For the text-containing cell, return its midpoint in (x, y) coordinate format. 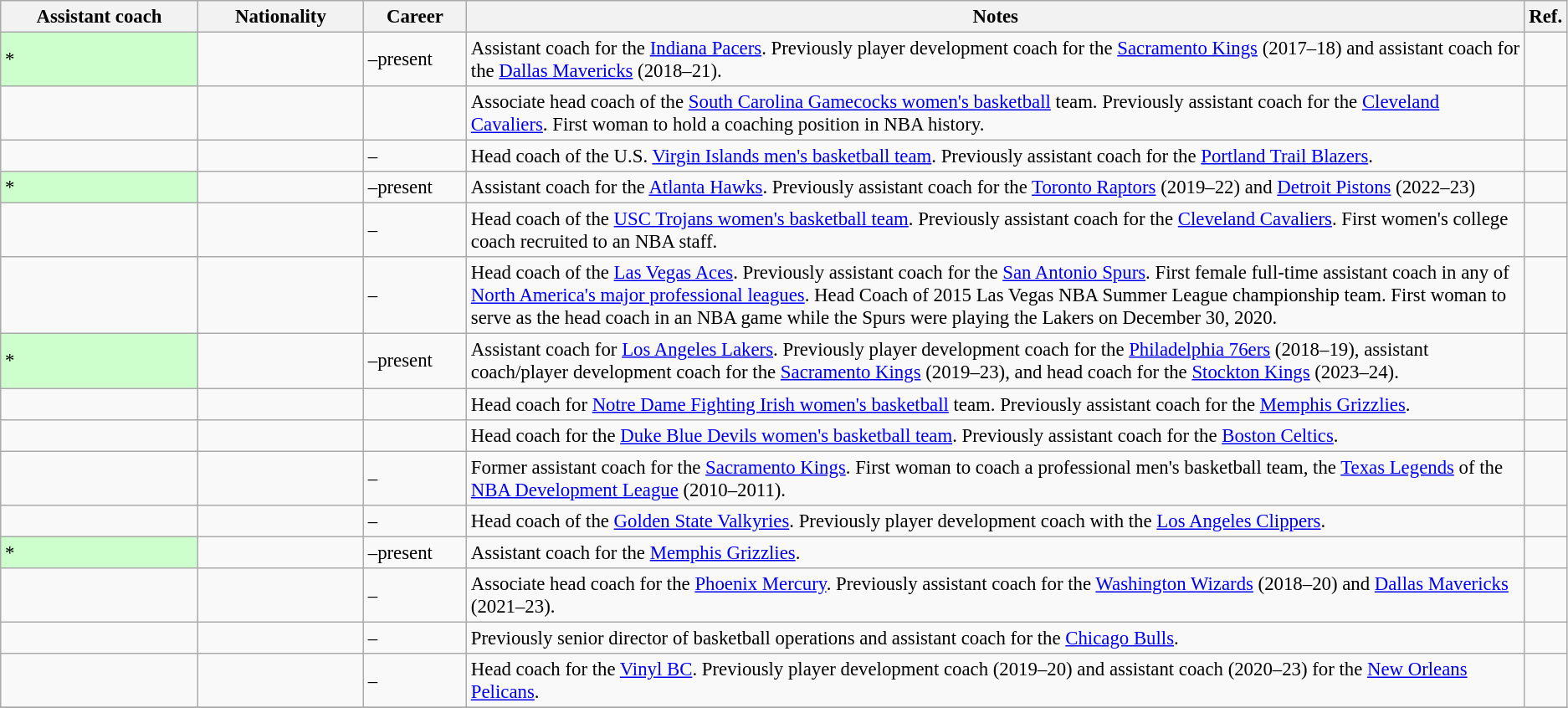
Previously senior director of basketball operations and assistant coach for the Chicago Bulls. (996, 638)
Nationality (280, 17)
Notes (996, 17)
Head coach of the U.S. Virgin Islands men's basketball team. Previously assistant coach for the Portland Trail Blazers. (996, 156)
Head coach for the Vinyl BC. Previously player development coach (2019–20) and assistant coach (2020–23) for the New Orleans Pelicans. (996, 681)
Head coach for the Duke Blue Devils women's basketball team. Previously assistant coach for the Boston Celtics. (996, 435)
Head coach of the Golden State Valkyries. Previously player development coach with the Los Angeles Clippers. (996, 521)
Head coach for Notre Dame Fighting Irish women's basketball team. Previously assistant coach for the Memphis Grizzlies. (996, 404)
Assistant coach for the Atlanta Hawks. Previously assistant coach for the Toronto Raptors (2019–22) and Detroit Pistons (2022–23) (996, 187)
Career (415, 17)
Assistant coach (100, 17)
Ref. (1545, 17)
Associate head coach for the Phoenix Mercury. Previously assistant coach for the Washington Wizards (2018–20) and Dallas Mavericks (2021–23). (996, 596)
Assistant coach for the Memphis Grizzlies. (996, 552)
